Determine the (x, y) coordinate at the center of the cell enclosing the given text.  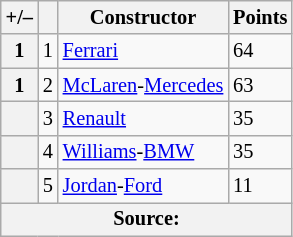
Jordan-Ford (143, 186)
Source: (147, 219)
Points (260, 17)
4 (48, 152)
63 (260, 85)
Constructor (143, 17)
5 (48, 186)
3 (48, 118)
Ferrari (143, 51)
Williams-BMW (143, 152)
Renault (143, 118)
11 (260, 186)
McLaren-Mercedes (143, 85)
+/– (20, 17)
2 (48, 85)
64 (260, 51)
